Capture the cell that displays the provided text and extract its (x, y) central coordinate. 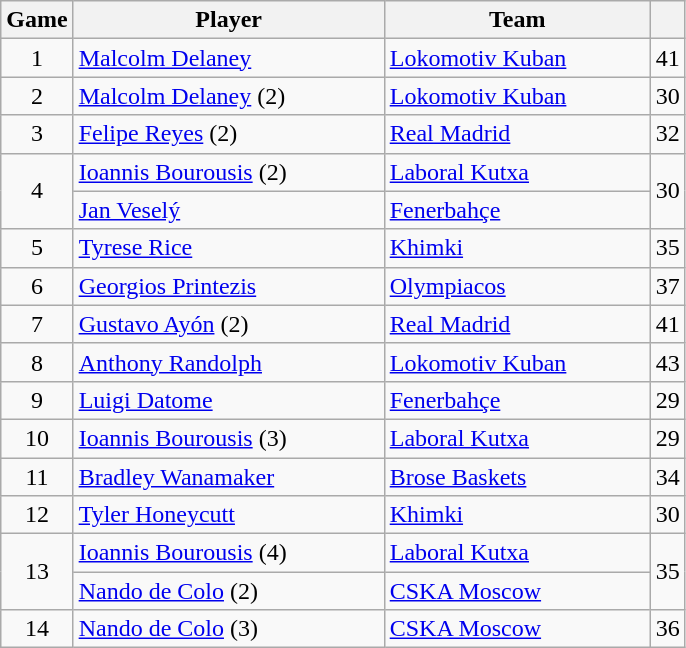
Tyrese Rice (228, 248)
43 (668, 362)
11 (37, 477)
Nando de Colo (3) (228, 629)
32 (668, 134)
Nando de Colo (2) (228, 591)
Georgios Printezis (228, 286)
2 (37, 96)
13 (37, 572)
Olympiacos (517, 286)
6 (37, 286)
Tyler Honeycutt (228, 515)
Ioannis Bourousis (4) (228, 553)
Anthony Randolph (228, 362)
3 (37, 134)
36 (668, 629)
12 (37, 515)
Malcolm Delaney (2) (228, 96)
Malcolm Delaney (228, 58)
Felipe Reyes (2) (228, 134)
10 (37, 438)
Game (37, 20)
Team (517, 20)
Brose Baskets (517, 477)
4 (37, 191)
Jan Veselý (228, 210)
Gustavo Ayón (2) (228, 324)
8 (37, 362)
9 (37, 400)
Bradley Wanamaker (228, 477)
Player (228, 20)
1 (37, 58)
Ioannis Bourousis (2) (228, 172)
Luigi Datome (228, 400)
37 (668, 286)
7 (37, 324)
5 (37, 248)
14 (37, 629)
Ioannis Bourousis (3) (228, 438)
34 (668, 477)
